Determine the (X, Y) coordinate at the center of the cell enclosing the given text.  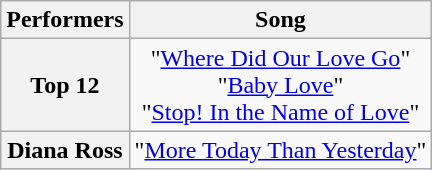
Top 12 (65, 85)
"Where Did Our Love Go""Baby Love""Stop! In the Name of Love" (280, 85)
Performers (65, 20)
Diana Ross (65, 150)
"More Today Than Yesterday" (280, 150)
Song (280, 20)
